Find where the given text appears and provide that cell's center as (x, y) coordinate. 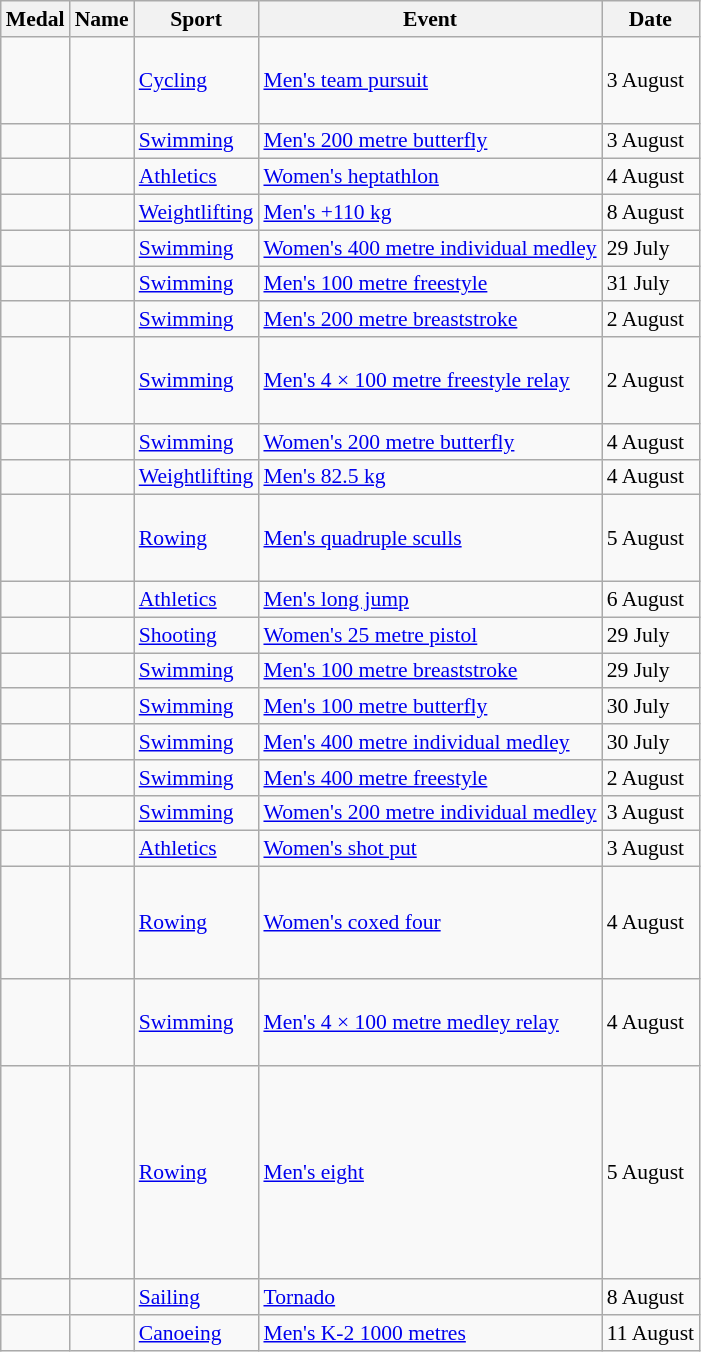
Men's 200 metre breaststroke (430, 320)
Event (430, 19)
Sailing (196, 1298)
6 August (651, 600)
31 July (651, 284)
Men's quadruple sculls (430, 538)
Women's heptathlon (430, 177)
Name (102, 19)
Sport (196, 19)
Women's 25 metre pistol (430, 635)
Medal (36, 19)
Men's eight (430, 1172)
Date (651, 19)
Men's 100 metre butterfly (430, 707)
Tornado (430, 1298)
11 August (651, 1333)
Shooting (196, 635)
Men's 4 × 100 metre freestyle relay (430, 380)
Women's 200 metre individual medley (430, 813)
Canoeing (196, 1333)
Men's 4 × 100 metre medley relay (430, 1022)
Men's 200 metre butterfly (430, 141)
Women's coxed four (430, 923)
Men's 100 metre freestyle (430, 284)
Men's 100 metre breaststroke (430, 671)
Men's 400 metre freestyle (430, 778)
Men's team pursuit (430, 80)
Women's shot put (430, 849)
Men's +110 kg (430, 213)
Women's 400 metre individual medley (430, 248)
Men's long jump (430, 600)
Cycling (196, 80)
Men's 82.5 kg (430, 477)
Women's 200 metre butterfly (430, 442)
Men's 400 metre individual medley (430, 742)
Men's K-2 1000 metres (430, 1333)
